Return the (X, Y) coordinate for the center point of the cell that contains the specified text.  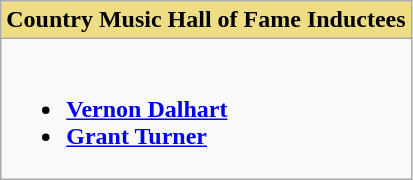
Vernon DalhartGrant Turner (206, 109)
Country Music Hall of Fame Inductees (206, 20)
